Output the (x, y) coordinate of the center of the cell containing the given text.  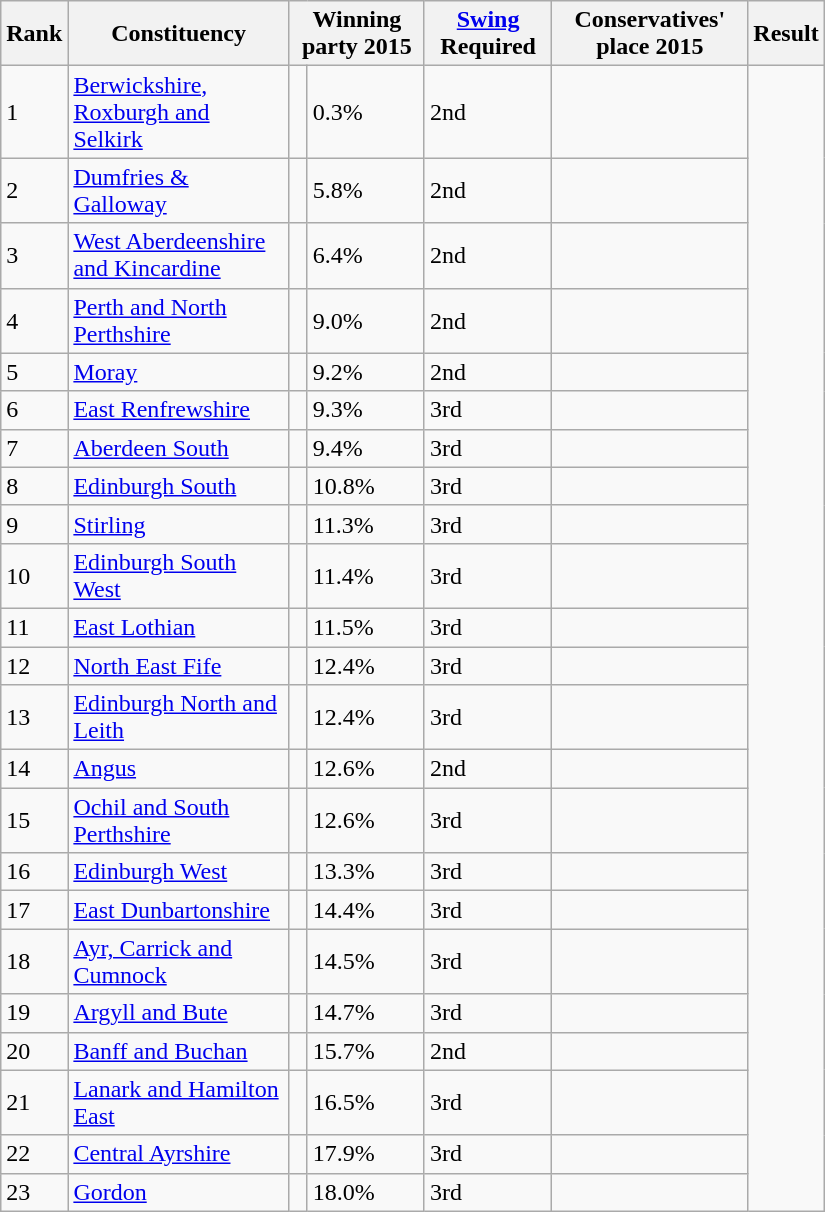
Constituency (179, 34)
East Lothian (179, 627)
14 (34, 769)
8 (34, 486)
6 (34, 410)
19 (34, 1013)
11 (34, 627)
0.3% (366, 112)
Ayr, Carrick and Cumnock (179, 962)
Angus (179, 769)
11.3% (366, 524)
Edinburgh North and Leith (179, 718)
4 (34, 320)
Gordon (179, 1192)
Lanark and Hamilton East (179, 1102)
11.5% (366, 627)
Edinburgh South West (179, 576)
Aberdeen South (179, 448)
7 (34, 448)
1 (34, 112)
23 (34, 1192)
3 (34, 256)
10.8% (366, 486)
East Dunbartonshire (179, 910)
West Aberdeenshire and Kincardine (179, 256)
18 (34, 962)
Swing Required (488, 34)
14.4% (366, 910)
Ochil and South Perthshire (179, 820)
16 (34, 872)
13 (34, 718)
Moray (179, 372)
2 (34, 190)
Dumfries & Galloway (179, 190)
14.5% (366, 962)
12 (34, 665)
Banff and Buchan (179, 1051)
17 (34, 910)
5 (34, 372)
North East Fife (179, 665)
5.8% (366, 190)
14.7% (366, 1013)
9.2% (366, 372)
21 (34, 1102)
East Renfrewshire (179, 410)
18.0% (366, 1192)
9.3% (366, 410)
Berwickshire, Roxburgh and Selkirk (179, 112)
9.4% (366, 448)
Conservatives' place 2015 (650, 34)
11.4% (366, 576)
Stirling (179, 524)
Central Ayrshire (179, 1154)
20 (34, 1051)
Edinburgh South (179, 486)
15 (34, 820)
9.0% (366, 320)
17.9% (366, 1154)
9 (34, 524)
6.4% (366, 256)
22 (34, 1154)
Edinburgh West (179, 872)
10 (34, 576)
Winning party 2015 (356, 34)
Rank (34, 34)
16.5% (366, 1102)
13.3% (366, 872)
Result (786, 34)
15.7% (366, 1051)
Perth and North Perthshire (179, 320)
Argyll and Bute (179, 1013)
